Detect which cell encompasses the target text, then output its (x, y) center coordinate. 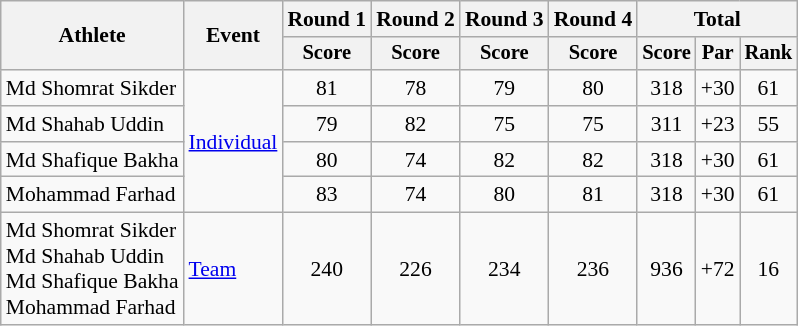
Mohammad Farhad (92, 195)
Event (234, 36)
+72 (718, 269)
Round 4 (594, 19)
Md Shomrat SikderMd Shahab UddinMd Shafique BakhaMohammad Farhad (92, 269)
Round 3 (504, 19)
Round 1 (326, 19)
236 (594, 269)
78 (416, 88)
55 (769, 124)
936 (666, 269)
240 (326, 269)
16 (769, 269)
Md Shahab Uddin (92, 124)
226 (416, 269)
Rank (769, 54)
83 (326, 195)
Par (718, 54)
Team (234, 269)
+23 (718, 124)
234 (504, 269)
Individual (234, 141)
311 (666, 124)
Total (717, 19)
Md Shomrat Sikder (92, 88)
Athlete (92, 36)
Round 2 (416, 19)
Md Shafique Bakha (92, 160)
